Identify which cell holds the provided text, then report its [X, Y] central coordinate. 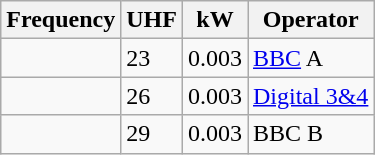
Operator [311, 20]
kW [214, 20]
Frequency [61, 20]
BBC A [311, 58]
BBC B [311, 134]
UHF [152, 20]
23 [152, 58]
29 [152, 134]
Digital 3&4 [311, 96]
26 [152, 96]
